Return [x, y] of the center of cell containing provided text 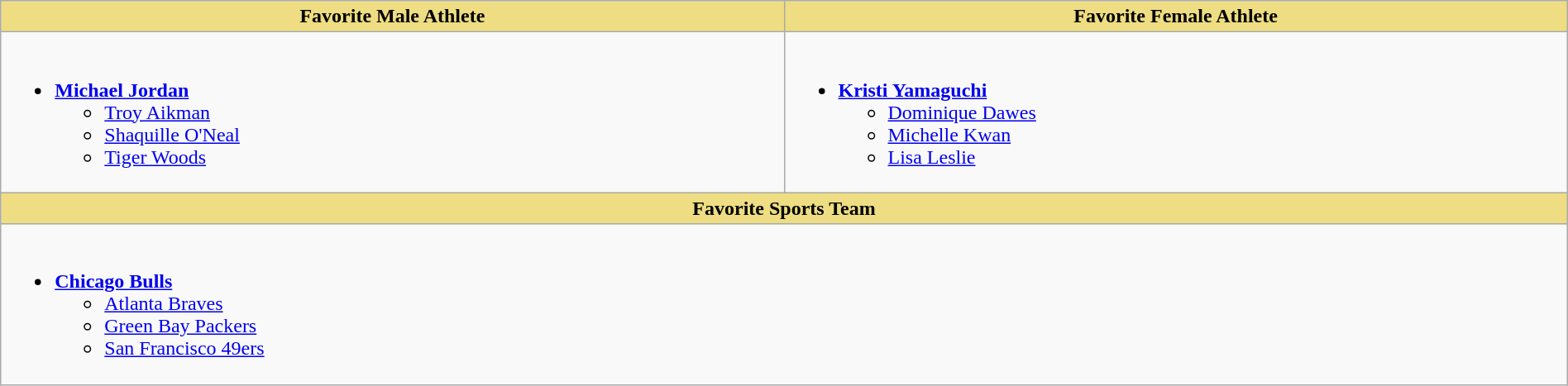
Chicago BullsAtlanta BravesGreen Bay PackersSan Francisco 49ers [784, 304]
Favorite Female Athlete [1176, 17]
Michael JordanTroy AikmanShaquille O'NealTiger Woods [392, 112]
Favorite Sports Team [784, 208]
Kristi YamaguchiDominique DawesMichelle KwanLisa Leslie [1176, 112]
Favorite Male Athlete [392, 17]
